Pinpoint the cell where the given text exists, returning its [X, Y] midpoint coordinate. 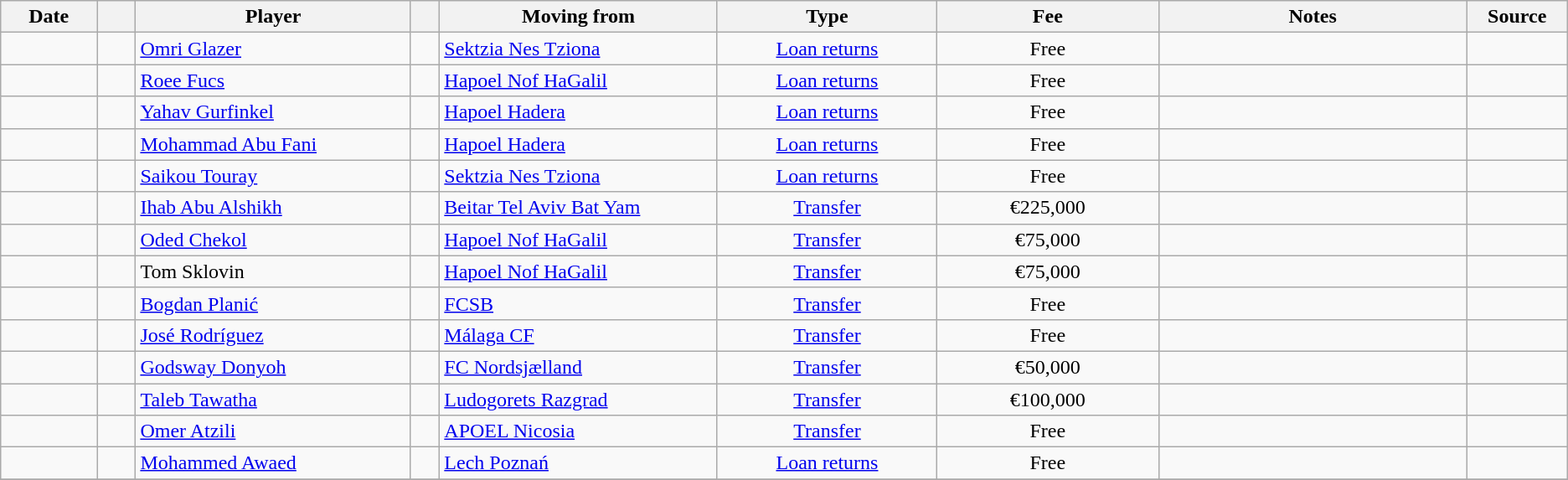
José Rodríguez [273, 335]
Taleb Tawatha [273, 400]
Player [273, 17]
Ihab Abu Alshikh [273, 208]
Type [827, 17]
Omri Glazer [273, 49]
Moving from [579, 17]
APOEL Nicosia [579, 431]
Tom Sklovin [273, 271]
Mohammed Awaed [273, 463]
Omer Atzili [273, 431]
Fee [1048, 17]
FC Nordsjælland [579, 367]
Yahav Gurfinkel [273, 112]
Málaga CF [579, 335]
Saikou Touray [273, 176]
Source [1517, 17]
€225,000 [1048, 208]
Lech Poznań [579, 463]
Ludogorets Razgrad [579, 400]
Roee Fucs [273, 80]
Notes [1313, 17]
Godsway Donyoh [273, 367]
Beitar Tel Aviv Bat Yam [579, 208]
Bogdan Planić [273, 303]
€100,000 [1048, 400]
€50,000 [1048, 367]
Date [49, 17]
Oded Chekol [273, 240]
FCSB [579, 303]
Mohammad Abu Fani [273, 144]
